From the cell containing the given text, extract its center point as [x, y] coordinate. 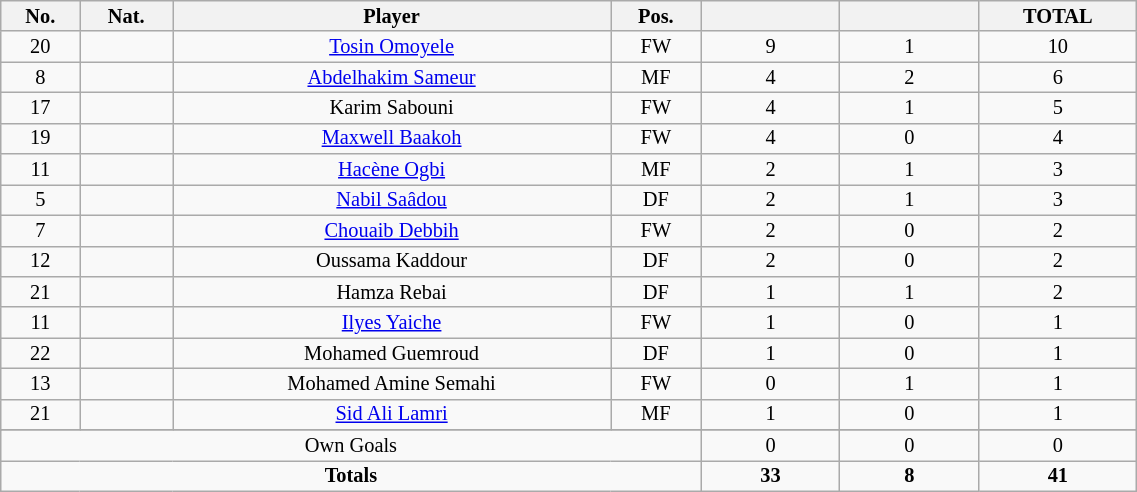
Ilyes Yaiche [392, 322]
12 [40, 262]
7 [40, 230]
Oussama Kaddour [392, 262]
41 [1058, 476]
Hamza Rebai [392, 292]
20 [40, 46]
Hacène Ogbi [392, 170]
Karim Sabouni [392, 108]
No. [40, 16]
Totals [351, 476]
Mohamed Amine Semahi [392, 384]
10 [1058, 46]
Nabil Saâdou [392, 200]
Abdelhakim Sameur [392, 78]
Player [392, 16]
Own Goals [351, 446]
22 [40, 354]
Pos. [656, 16]
TOTAL [1058, 16]
6 [1058, 78]
Sid Ali Lamri [392, 414]
9 [770, 46]
33 [770, 476]
13 [40, 384]
Maxwell Baakoh [392, 138]
Mohamed Guemroud [392, 354]
Chouaib Debbih [392, 230]
17 [40, 108]
Nat. [126, 16]
Tosin Omoyele [392, 46]
19 [40, 138]
